Extract the [x, y] coordinate from the center of the cell holding the provided text.  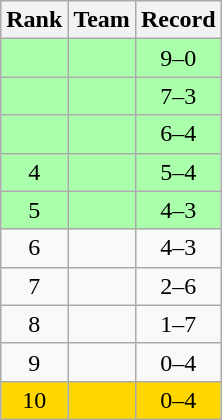
2–6 [178, 286]
9 [34, 362]
8 [34, 324]
7–3 [178, 96]
4 [34, 172]
6–4 [178, 134]
Rank [34, 20]
1–7 [178, 324]
Record [178, 20]
Team [102, 20]
10 [34, 400]
7 [34, 286]
5–4 [178, 172]
5 [34, 210]
6 [34, 248]
9–0 [178, 58]
